For the text-containing cell, return its midpoint in [X, Y] coordinate format. 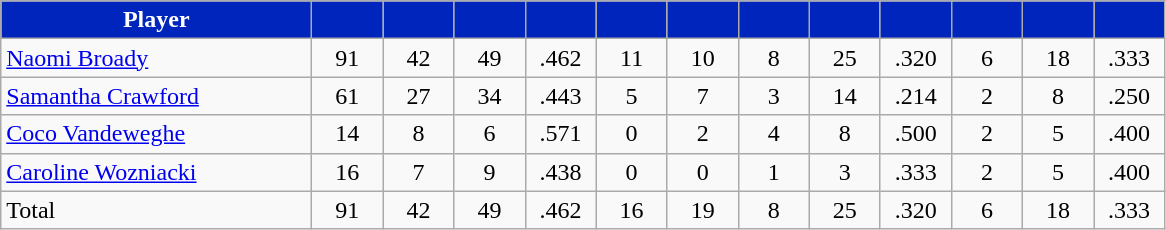
.250 [1130, 96]
.443 [560, 96]
4 [774, 134]
Player [156, 20]
34 [490, 96]
61 [348, 96]
27 [418, 96]
.500 [916, 134]
.438 [560, 172]
Coco Vandeweghe [156, 134]
11 [632, 58]
.214 [916, 96]
.571 [560, 134]
9 [490, 172]
10 [702, 58]
Caroline Wozniacki [156, 172]
1 [774, 172]
19 [702, 210]
Samantha Crawford [156, 96]
Total [156, 210]
Naomi Broady [156, 58]
